Locate the cell with the specified text and output its [x, y] center coordinate. 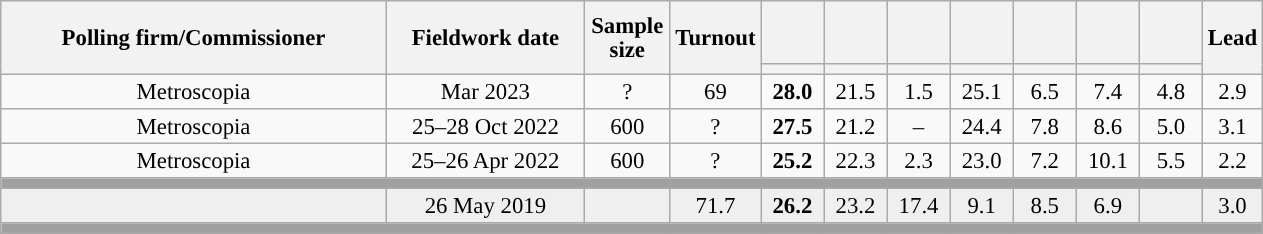
2.2 [1232, 162]
26 May 2019 [485, 206]
Fieldwork date [485, 38]
8.6 [1108, 126]
6.5 [1044, 92]
Mar 2023 [485, 92]
7.2 [1044, 162]
6.9 [1108, 206]
22.3 [856, 162]
5.0 [1170, 126]
25.2 [792, 162]
28.0 [792, 92]
3.1 [1232, 126]
8.5 [1044, 206]
26.2 [792, 206]
25.1 [982, 92]
Polling firm/Commissioner [194, 38]
9.1 [982, 206]
5.5 [1170, 162]
2.3 [918, 162]
25–28 Oct 2022 [485, 126]
10.1 [1108, 162]
27.5 [792, 126]
3.0 [1232, 206]
Lead [1232, 38]
23.2 [856, 206]
17.4 [918, 206]
Sample size [627, 38]
7.4 [1108, 92]
71.7 [716, 206]
23.0 [982, 162]
7.8 [1044, 126]
69 [716, 92]
25–26 Apr 2022 [485, 162]
21.2 [856, 126]
4.8 [1170, 92]
Turnout [716, 38]
21.5 [856, 92]
2.9 [1232, 92]
1.5 [918, 92]
– [918, 126]
24.4 [982, 126]
